Search for the cell housing the specified text and yield its [X, Y] center coordinate. 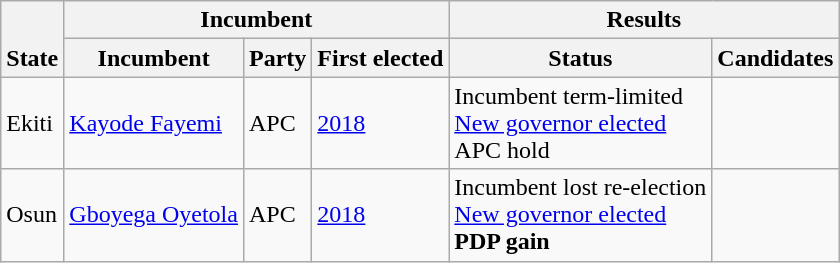
Incumbent lost re-electionNew governor electedPDP gain [580, 215]
Incumbent term-limitedNew governor electedAPC hold [580, 123]
Candidates [776, 58]
Gboyega Oyetola [154, 215]
Kayode Fayemi [154, 123]
Osun [32, 215]
Party [277, 58]
State [32, 39]
Results [644, 20]
Status [580, 58]
Ekiti [32, 123]
First elected [380, 58]
